Return the (x, y) coordinate for the center point of the cell that contains the specified text.  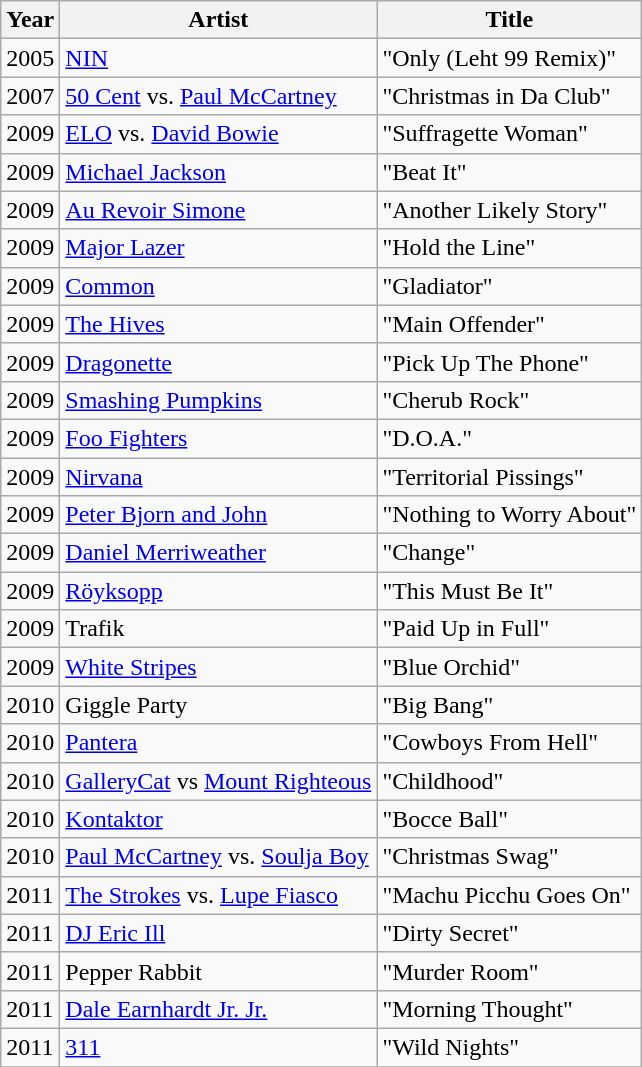
"Beat It" (510, 172)
"D.O.A." (510, 438)
Common (218, 286)
"Dirty Secret" (510, 933)
"This Must Be It" (510, 591)
DJ Eric Ill (218, 933)
Smashing Pumpkins (218, 400)
"Wild Nights" (510, 1047)
"Hold the Line" (510, 248)
White Stripes (218, 667)
Nirvana (218, 477)
ELO vs. David Bowie (218, 134)
The Hives (218, 324)
Pantera (218, 743)
"Childhood" (510, 781)
50 Cent vs. Paul McCartney (218, 96)
Pepper Rabbit (218, 971)
Dragonette (218, 362)
"Change" (510, 553)
2007 (30, 96)
"Another Likely Story" (510, 210)
"Big Bang" (510, 705)
Au Revoir Simone (218, 210)
"Morning Thought" (510, 1009)
"Cherub Rock" (510, 400)
"Territorial Pissings" (510, 477)
311 (218, 1047)
"Pick Up The Phone" (510, 362)
Artist (218, 20)
"Christmas Swag" (510, 857)
Foo Fighters (218, 438)
"Blue Orchid" (510, 667)
"Paid Up in Full" (510, 629)
Major Lazer (218, 248)
"Gladiator" (510, 286)
Dale Earnhardt Jr. Jr. (218, 1009)
"Cowboys From Hell" (510, 743)
Giggle Party (218, 705)
"Machu Picchu Goes On" (510, 895)
"Murder Room" (510, 971)
Kontaktor (218, 819)
"Only (Leht 99 Remix)" (510, 58)
"Suffragette Woman" (510, 134)
2005 (30, 58)
NIN (218, 58)
Peter Bjorn and John (218, 515)
Michael Jackson (218, 172)
Title (510, 20)
"Bocce Ball" (510, 819)
"Christmas in Da Club" (510, 96)
Paul McCartney vs. Soulja Boy (218, 857)
The Strokes vs. Lupe Fiasco (218, 895)
Röyksopp (218, 591)
Trafik (218, 629)
"Nothing to Worry About" (510, 515)
Daniel Merriweather (218, 553)
GalleryCat vs Mount Righteous (218, 781)
"Main Offender" (510, 324)
Year (30, 20)
